Find where the given text appears and provide that cell's center as [X, Y] coordinate. 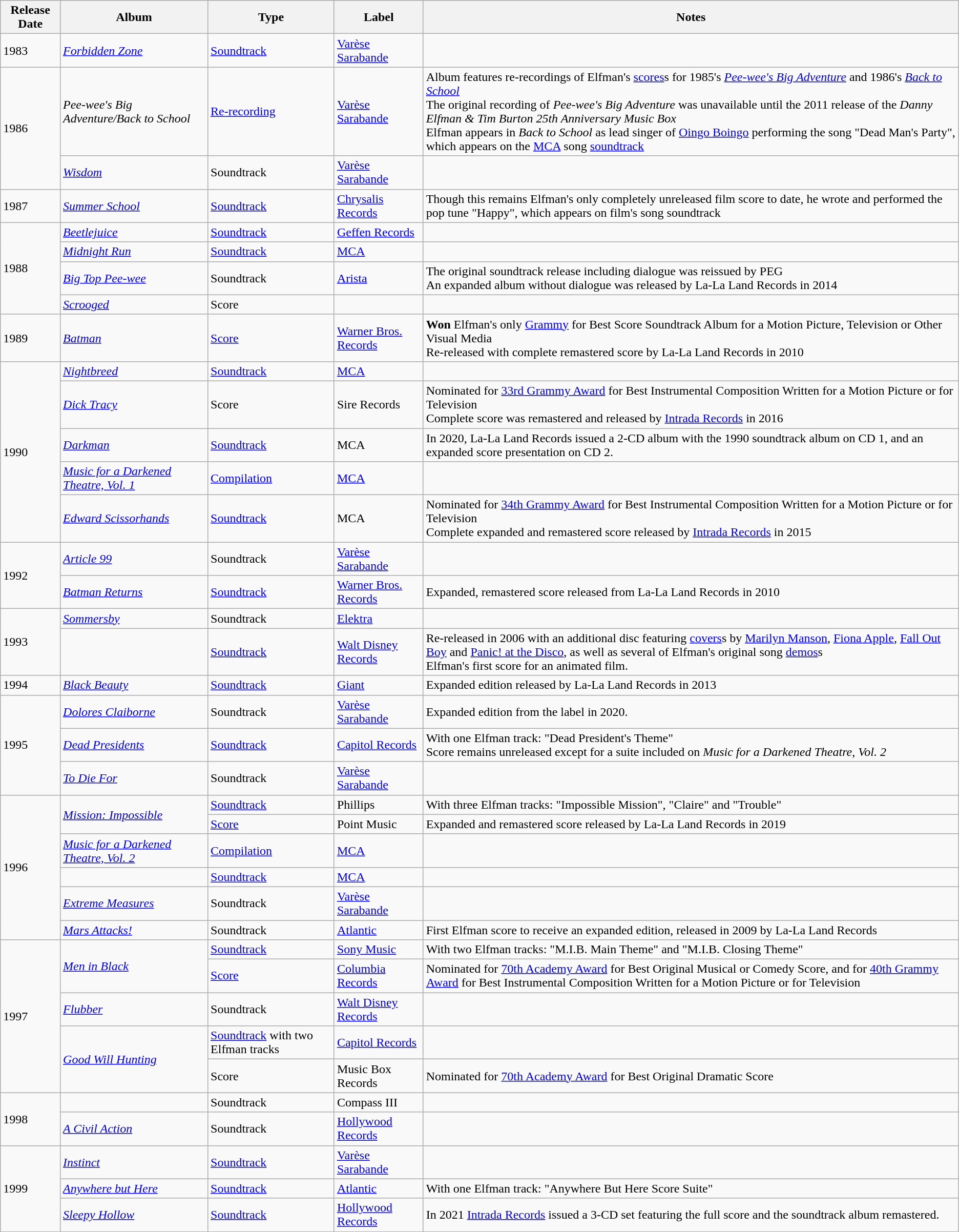
With three Elfman tracks: "Impossible Mission", "Claire" and "Trouble" [691, 805]
Music for a Darkened Theatre, Vol. 2 [134, 851]
Wisdom [134, 172]
First Elfman score to receive an expanded edition, released in 2009 by La-La Land Records [691, 930]
Instinct [134, 1162]
Dolores Claiborne [134, 711]
1990 [31, 451]
1996 [31, 867]
1988 [31, 269]
Chrysalis Records [379, 206]
Anywhere but Here [134, 1188]
In 2021 Intrada Records issued a 3-CD set featuring the full score and the soundtrack album remastered. [691, 1215]
Big Top Pee-wee [134, 278]
Expanded and remastered score released by La-La Land Records in 2019 [691, 824]
1986 [31, 128]
Sire Records [379, 404]
Flubber [134, 1010]
Nightbreed [134, 371]
The original soundtrack release including dialogue was reissued by PEGAn expanded album without dialogue was released by La-La Land Records in 2014 [691, 278]
Notes [691, 17]
Release Date [31, 17]
1992 [31, 576]
Compass III [379, 1102]
With one Elfman track: "Dead President's Theme"Score remains unreleased except for a suite included on Music for a Darkened Theatre, Vol. 2 [691, 745]
With two Elfman tracks: "M.I.B. Main Theme" and "M.I.B. Closing Theme" [691, 950]
1994 [31, 685]
To Die For [134, 778]
Sleepy Hollow [134, 1215]
Mission: Impossible [134, 814]
Sommersby [134, 619]
Batman Returns [134, 592]
Mars Attacks! [134, 930]
1987 [31, 206]
Phillips [379, 805]
Sony Music [379, 950]
Batman [134, 338]
Type [272, 17]
1995 [31, 745]
Article 99 [134, 559]
Expanded, remastered score released from La-La Land Records in 2010 [691, 592]
Good Will Hunting [134, 1059]
A Civil Action [134, 1128]
1998 [31, 1119]
Darkman [134, 445]
Black Beauty [134, 685]
Music Box Records [379, 1076]
1989 [31, 338]
Expanded edition released by La-La Land Records in 2013 [691, 685]
Elektra [379, 619]
Summer School [134, 206]
Dick Tracy [134, 404]
Expanded edition from the label in 2020. [691, 711]
Arista [379, 278]
1999 [31, 1188]
Scrooged [134, 304]
Columbia Records [379, 976]
Music for a Darkened Theatre, Vol. 1 [134, 479]
Point Music [379, 824]
1983 [31, 50]
Label [379, 17]
1993 [31, 642]
1997 [31, 1016]
Giant [379, 685]
Pee-wee's Big Adventure/Back to School [134, 112]
Re-recording [272, 112]
With one Elfman track: "Anywhere But Here Score Suite" [691, 1188]
Beetlejuice [134, 232]
Midnight Run [134, 252]
Nominated for 70th Academy Award for Best Original Dramatic Score [691, 1076]
In 2020, La-La Land Records issued a 2-CD album with the 1990 soundtrack album on CD 1, and an expanded score presentation on CD 2. [691, 445]
Forbidden Zone [134, 50]
Geffen Records [379, 232]
Edward Scissorhands [134, 519]
Extreme Measures [134, 903]
Soundtrack with two Elfman tracks [272, 1042]
Men in Black [134, 967]
Dead Presidents [134, 745]
Album [134, 17]
